Output the (x, y) coordinate of the center of the cell containing the given text.  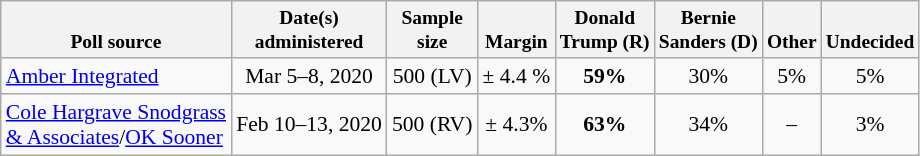
Cole Hargrave Snodgrass& Associates/OK Sooner (116, 124)
34% (708, 124)
Mar 5–8, 2020 (309, 76)
Date(s)administered (309, 30)
30% (708, 76)
Margin (516, 30)
63% (604, 124)
Samplesize (432, 30)
BernieSanders (D) (708, 30)
– (792, 124)
Undecided (870, 30)
500 (RV) (432, 124)
± 4.4 % (516, 76)
3% (870, 124)
DonaldTrump (R) (604, 30)
Other (792, 30)
59% (604, 76)
Feb 10–13, 2020 (309, 124)
Amber Integrated (116, 76)
Poll source (116, 30)
500 (LV) (432, 76)
± 4.3% (516, 124)
